Extract the [X, Y] coordinate from the center of the cell holding the provided text.  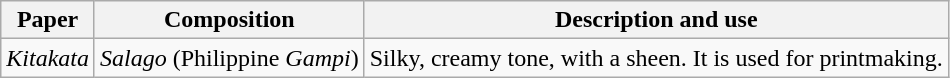
Paper [48, 20]
Salago (Philippine Gampi) [229, 58]
Kitakata [48, 58]
Composition [229, 20]
Description and use [656, 20]
Silky, creamy tone, with a sheen. It is used for printmaking. [656, 58]
